Return (X, Y) of the center of cell containing provided text 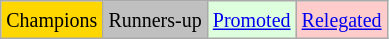
Relegated (342, 20)
Champions (52, 20)
Runners-up (155, 20)
Promoted (252, 20)
